Output the (x, y) coordinate of the center of the cell containing the given text.  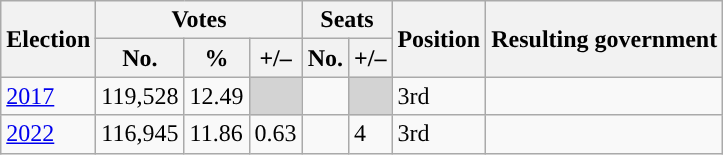
11.86 (216, 134)
% (216, 58)
Election (48, 39)
2017 (48, 96)
2022 (48, 134)
4 (370, 134)
Votes (199, 20)
Position (439, 39)
116,945 (140, 134)
0.63 (276, 134)
12.49 (216, 96)
119,528 (140, 96)
Resulting government (604, 39)
Seats (347, 20)
